Detect which cell encompasses the target text, then output its [x, y] center coordinate. 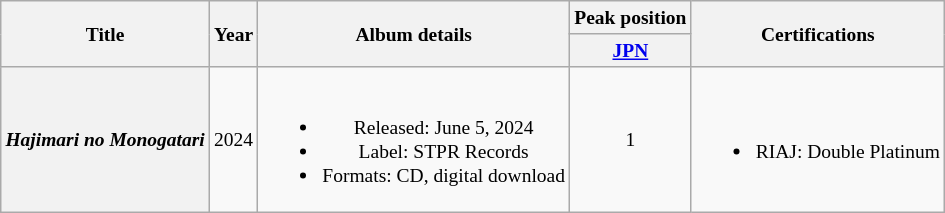
Title [106, 34]
RIAJ: Double Platinum [818, 139]
1 [630, 139]
Peak position [630, 18]
Album details [414, 34]
Hajimari no Monogatari [106, 139]
2024 [233, 139]
Released: June 5, 2024Label: STPR RecordsFormats: CD, digital download [414, 139]
Certifications [818, 34]
Year [233, 34]
JPN [630, 50]
